Return [x, y] of the center of cell containing provided text 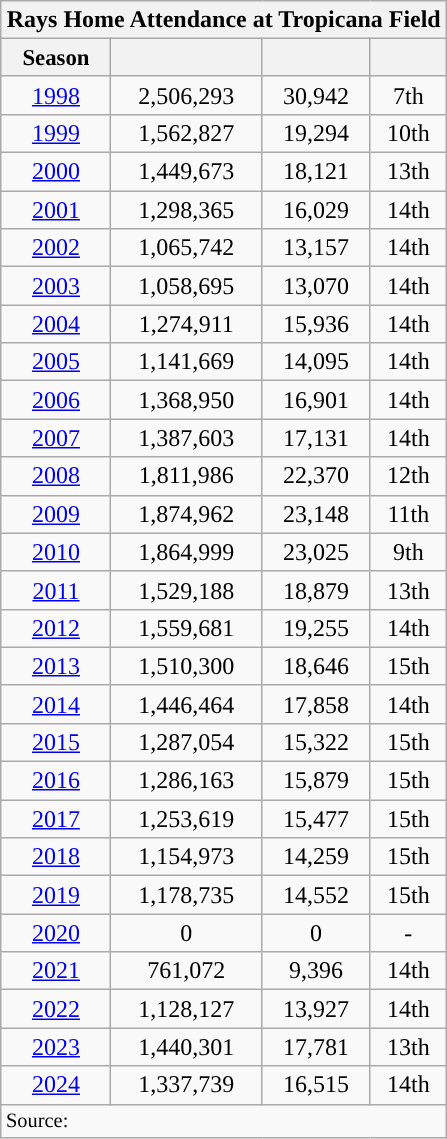
2021 [56, 971]
23,025 [316, 552]
2014 [56, 704]
2022 [56, 1009]
2006 [56, 400]
15,322 [316, 742]
15,936 [316, 324]
1,141,669 [186, 362]
13,927 [316, 1009]
2010 [56, 552]
2000 [56, 172]
18,121 [316, 172]
1,440,301 [186, 1047]
7th [408, 95]
9th [408, 552]
2007 [56, 438]
1,368,950 [186, 400]
1,253,619 [186, 819]
Season [56, 58]
18,646 [316, 666]
2013 [56, 666]
10th [408, 133]
2,506,293 [186, 95]
2016 [56, 781]
1,529,188 [186, 590]
16,029 [316, 210]
- [408, 933]
19,255 [316, 628]
15,879 [316, 781]
2002 [56, 248]
13,070 [316, 286]
1,562,827 [186, 133]
1,154,973 [186, 857]
16,901 [316, 400]
15,477 [316, 819]
1998 [56, 95]
1999 [56, 133]
2018 [56, 857]
2019 [56, 895]
761,072 [186, 971]
14,552 [316, 895]
1,065,742 [186, 248]
1,446,464 [186, 704]
18,879 [316, 590]
1,811,986 [186, 476]
11th [408, 514]
1,298,365 [186, 210]
2003 [56, 286]
1,286,163 [186, 781]
13,157 [316, 248]
1,337,739 [186, 1085]
17,858 [316, 704]
Source: [224, 1121]
22,370 [316, 476]
16,515 [316, 1085]
2008 [56, 476]
2001 [56, 210]
1,287,054 [186, 742]
2005 [56, 362]
2023 [56, 1047]
2024 [56, 1085]
12th [408, 476]
1,274,911 [186, 324]
1,510,300 [186, 666]
2004 [56, 324]
2020 [56, 933]
1,058,695 [186, 286]
1,387,603 [186, 438]
1,864,999 [186, 552]
2017 [56, 819]
14,095 [316, 362]
1,449,673 [186, 172]
2011 [56, 590]
1,128,127 [186, 1009]
9,396 [316, 971]
17,781 [316, 1047]
Rays Home Attendance at Tropicana Field [224, 20]
1,874,962 [186, 514]
1,178,735 [186, 895]
14,259 [316, 857]
23,148 [316, 514]
2015 [56, 742]
17,131 [316, 438]
2012 [56, 628]
2009 [56, 514]
1,559,681 [186, 628]
19,294 [316, 133]
30,942 [316, 95]
